Determine the (x, y) coordinate at the center of the cell enclosing the given text.  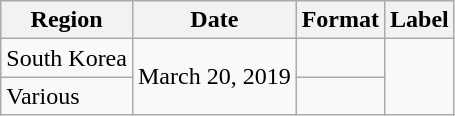
Label (420, 20)
South Korea (67, 58)
Date (214, 20)
Format (340, 20)
Various (67, 96)
March 20, 2019 (214, 77)
Region (67, 20)
